Return [x, y] of the center of cell containing provided text 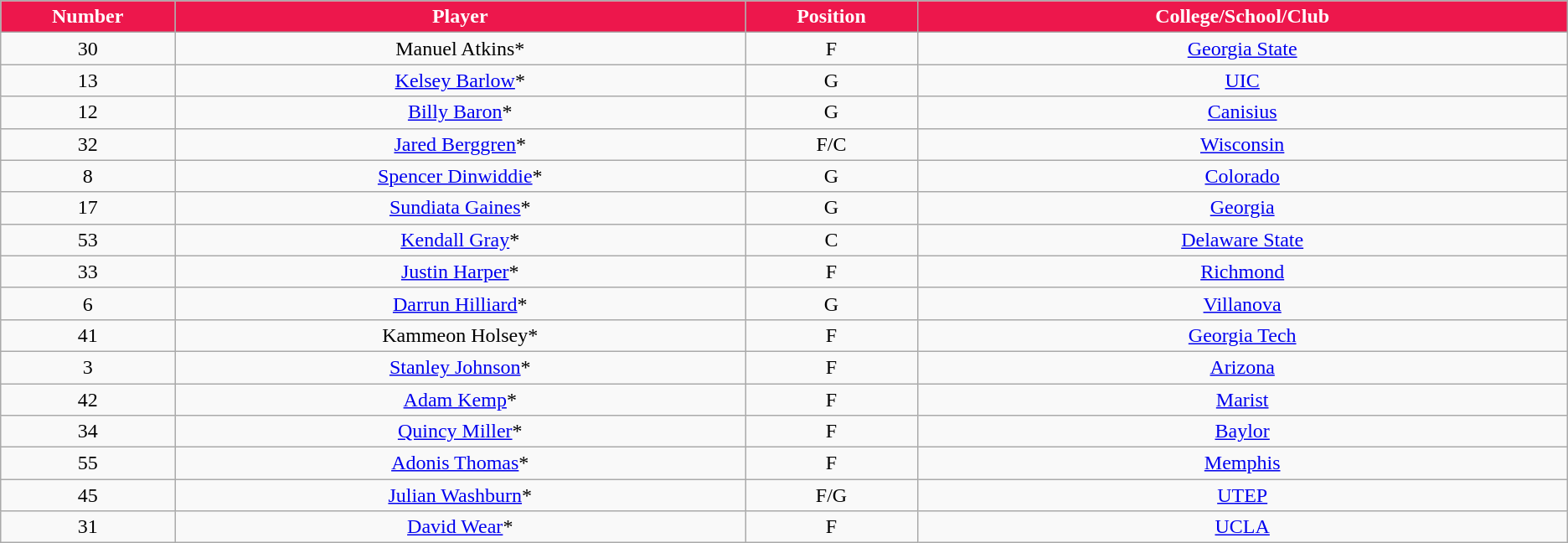
C [831, 240]
Stanley Johnson* [461, 367]
53 [88, 240]
Player [461, 17]
3 [88, 367]
Julian Washburn* [461, 495]
Marist [1242, 400]
30 [88, 49]
8 [88, 176]
Quincy Miller* [461, 432]
55 [88, 463]
42 [88, 400]
Number [88, 17]
Georgia State [1242, 49]
Jared Berggren* [461, 144]
Delaware State [1242, 240]
6 [88, 303]
Spencer Dinwiddie* [461, 176]
Georgia [1242, 208]
Billy Baron* [461, 112]
UCLA [1242, 527]
31 [88, 527]
Arizona [1242, 367]
33 [88, 271]
F/G [831, 495]
College/School/Club [1242, 17]
Baylor [1242, 432]
UTEP [1242, 495]
Kammeon Holsey* [461, 335]
Memphis [1242, 463]
F/C [831, 144]
Richmond [1242, 271]
UIC [1242, 80]
Kendall Gray* [461, 240]
David Wear* [461, 527]
17 [88, 208]
41 [88, 335]
45 [88, 495]
12 [88, 112]
Colorado [1242, 176]
Justin Harper* [461, 271]
Position [831, 17]
Adonis Thomas* [461, 463]
32 [88, 144]
Darrun Hilliard* [461, 303]
Villanova [1242, 303]
Kelsey Barlow* [461, 80]
Sundiata Gaines* [461, 208]
Canisius [1242, 112]
34 [88, 432]
Adam Kemp* [461, 400]
Wisconsin [1242, 144]
13 [88, 80]
Georgia Tech [1242, 335]
Manuel Atkins* [461, 49]
